Scan for the cell matching the given text and deliver its (X, Y) coordinate at center. 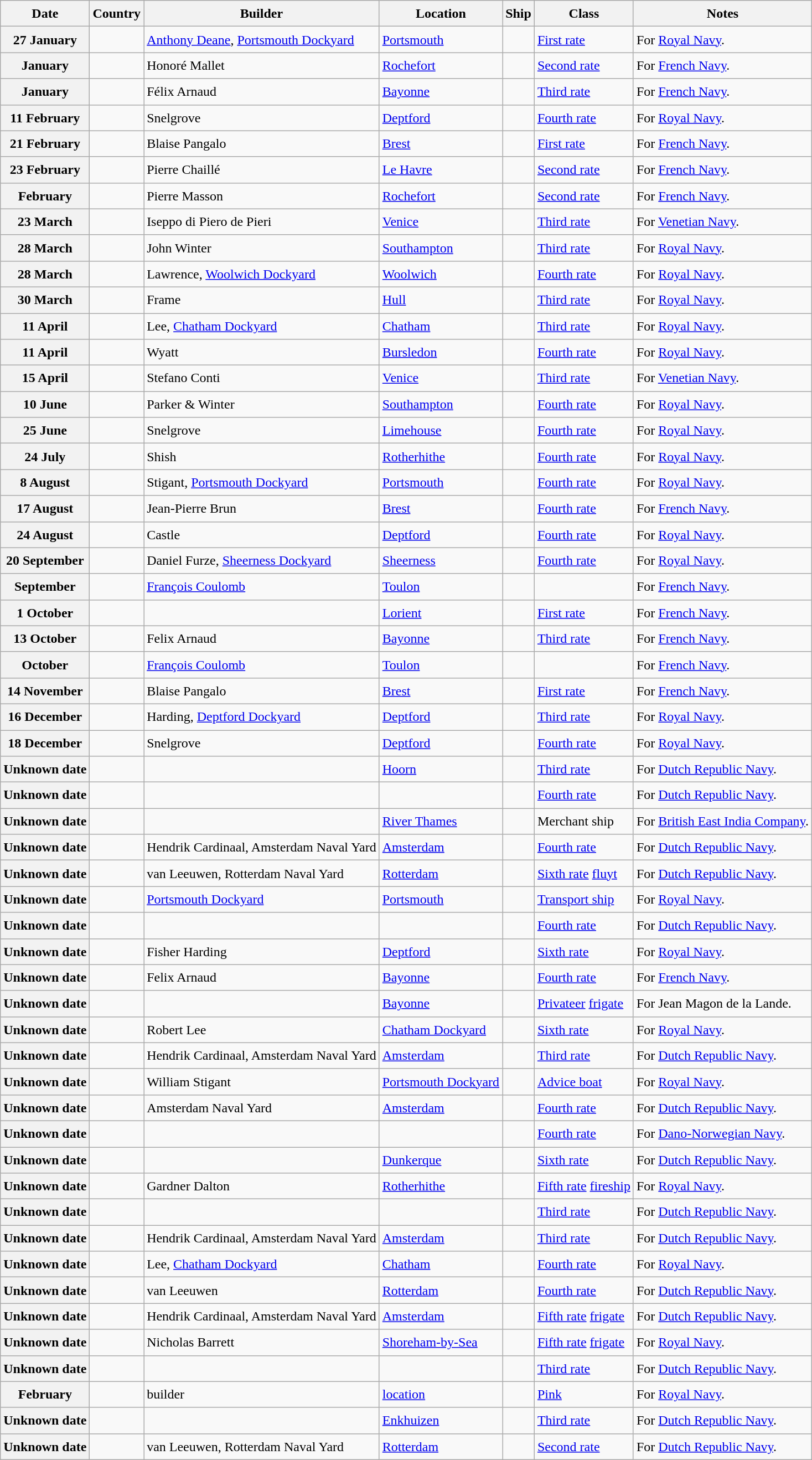
15 April (45, 379)
11 February (45, 117)
Harding, Deptford Dockyard (262, 716)
Le Havre (441, 169)
Bursledon (441, 352)
Daniel Furze, Sheerness Dockyard (262, 560)
Lawrence, Woolwich Dockyard (262, 274)
Chatham Dockyard (441, 1030)
13 October (45, 639)
10 June (45, 404)
builder (262, 1394)
October (45, 664)
Stefano Conti (262, 379)
Félix Arnaud (262, 92)
Class (583, 13)
Enkhuizen (441, 1421)
Notes (722, 13)
Stigant, Portsmouth Dockyard (262, 483)
Shish (262, 456)
For Jean Magon de la Lande. (722, 1003)
Nicholas Barrett (262, 1342)
Lorient (441, 612)
Location (441, 13)
23 February (45, 169)
Robert Lee (262, 1030)
Dunkerque (441, 1160)
Anthony Deane, Portsmouth Dockyard (262, 40)
Woolwich (441, 274)
Hull (441, 300)
River Thames (441, 822)
18 December (45, 743)
Sixth rate fluyt (583, 874)
Wyatt (262, 352)
21 February (45, 144)
Fifth rate fireship (583, 1186)
Pierre Masson (262, 196)
24 August (45, 535)
Iseppo di Piero de Pieri (262, 221)
For British East India Company. (722, 822)
Builder (262, 13)
Frame (262, 300)
Ship (519, 13)
1 October (45, 612)
John Winter (262, 248)
14 November (45, 691)
25 June (45, 431)
Date (45, 13)
September (45, 587)
location (441, 1394)
16 December (45, 716)
Castle (262, 535)
Fisher Harding (262, 951)
24 July (45, 456)
Parker & Winter (262, 404)
Privateer frigate (583, 1003)
20 September (45, 560)
17 August (45, 508)
30 March (45, 300)
For Dano-Norwegian Navy. (722, 1134)
Shoreham-by-Sea (441, 1342)
Pierre Chaillé (262, 169)
Transport ship (583, 899)
Limehouse (441, 431)
Sheerness (441, 560)
Merchant ship (583, 822)
Gardner Dalton (262, 1186)
Amsterdam Naval Yard (262, 1107)
Honoré Mallet (262, 65)
23 March (45, 221)
van Leeuwen (262, 1290)
William Stigant (262, 1082)
27 January (45, 40)
Pink (583, 1394)
Hoorn (441, 770)
8 August (45, 483)
Country (117, 13)
Jean-Pierre Brun (262, 508)
Advice boat (583, 1082)
